Detect which cell encompasses the target text, then output its [x, y] center coordinate. 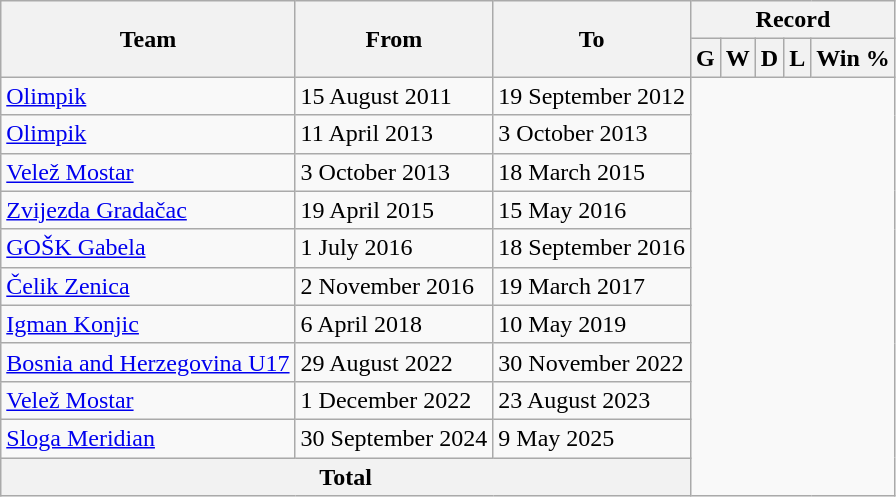
30 September 2024 [394, 438]
Record [792, 20]
To [592, 39]
2 November 2016 [394, 286]
Zvijezda Gradačac [148, 210]
G [705, 58]
10 May 2019 [592, 324]
Sloga Meridian [148, 438]
From [394, 39]
23 August 2023 [592, 400]
Win % [854, 58]
Igman Konjic [148, 324]
Team [148, 39]
11 April 2013 [394, 134]
L [798, 58]
D [769, 58]
19 April 2015 [394, 210]
1 December 2022 [394, 400]
9 May 2025 [592, 438]
6 April 2018 [394, 324]
1 July 2016 [394, 248]
30 November 2022 [592, 362]
19 September 2012 [592, 96]
18 March 2015 [592, 172]
Čelik Zenica [148, 286]
W [738, 58]
GOŠK Gabela [148, 248]
15 May 2016 [592, 210]
Bosnia and Herzegovina U17 [148, 362]
18 September 2016 [592, 248]
15 August 2011 [394, 96]
Total [346, 477]
19 March 2017 [592, 286]
29 August 2022 [394, 362]
